Capture the cell that displays the provided text and extract its [x, y] central coordinate. 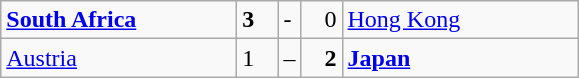
0 [322, 20]
2 [322, 58]
Austria [119, 58]
3 [258, 20]
- [290, 20]
1 [258, 58]
Hong Kong [460, 20]
Japan [460, 58]
– [290, 58]
South Africa [119, 20]
